Determine the (x, y) coordinate at the center of the cell enclosing the given text.  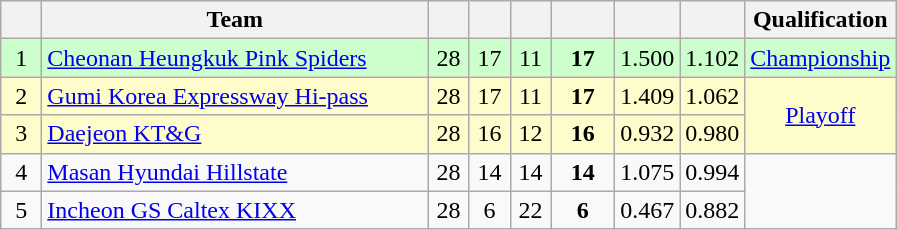
Qualification (820, 20)
5 (22, 210)
1 (22, 58)
0.932 (648, 134)
Championship (820, 58)
Incheon GS Caltex KIXX (235, 210)
Cheonan Heungkuk Pink Spiders (235, 58)
Team (235, 20)
1.062 (712, 96)
2 (22, 96)
Daejeon KT&G (235, 134)
1.500 (648, 58)
Playoff (820, 115)
Gumi Korea Expressway Hi-pass (235, 96)
12 (530, 134)
22 (530, 210)
1.409 (648, 96)
0.882 (712, 210)
0.980 (712, 134)
0.994 (712, 172)
4 (22, 172)
Masan Hyundai Hillstate (235, 172)
3 (22, 134)
0.467 (648, 210)
1.102 (712, 58)
1.075 (648, 172)
